Find where the given text appears and provide that cell's center as [x, y] coordinate. 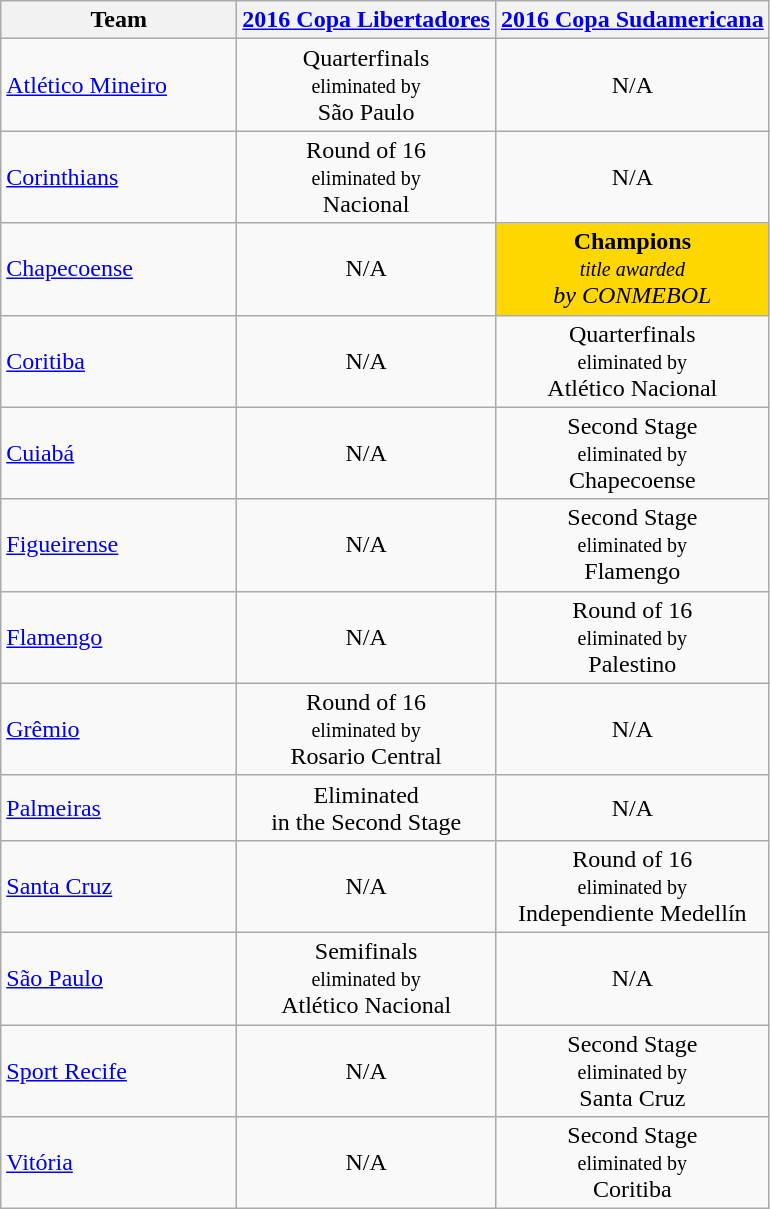
Palmeiras [119, 808]
Round of 16eliminated by Independiente Medellín [632, 886]
Quarterfinalseliminated by Atlético Nacional [632, 361]
Cuiabá [119, 453]
Round of 16eliminated by Nacional [366, 177]
Quarterfinalseliminated by São Paulo [366, 85]
2016 Copa Sudamericana [632, 20]
Second Stageeliminated by Santa Cruz [632, 1070]
Figueirense [119, 545]
Chapecoense [119, 269]
São Paulo [119, 978]
Round of 16eliminated by Palestino [632, 637]
Second Stageeliminated by Flamengo [632, 545]
Flamengo [119, 637]
Second Stageeliminated by Coritiba [632, 1163]
Santa Cruz [119, 886]
Second Stageeliminated by Chapecoense [632, 453]
Corinthians [119, 177]
Team [119, 20]
Coritiba [119, 361]
Vitória [119, 1163]
Eliminatedin the Second Stage [366, 808]
Grêmio [119, 729]
Semifinalseliminated by Atlético Nacional [366, 978]
Round of 16eliminated by Rosario Central [366, 729]
Atlético Mineiro [119, 85]
Sport Recife [119, 1070]
2016 Copa Libertadores [366, 20]
Championstitle awardedby CONMEBOL [632, 269]
